Pinpoint the cell where the given text exists, returning its [x, y] midpoint coordinate. 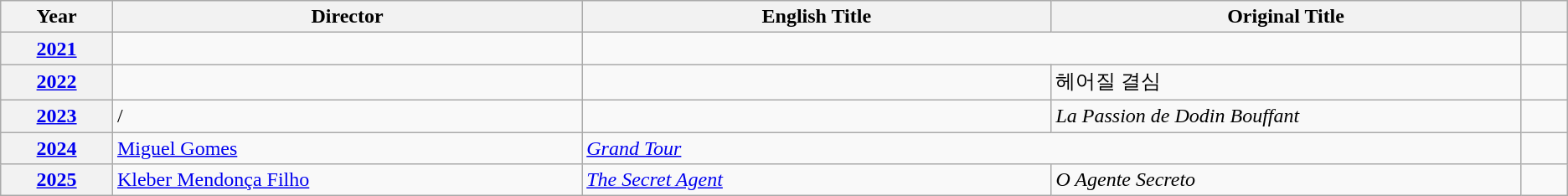
English Title [817, 17]
Miguel Gomes [347, 148]
Director [347, 17]
2024 [57, 148]
Grand Tour [1051, 148]
2023 [57, 116]
2021 [57, 49]
La Passion de Dodin Bouffant [1286, 116]
The Secret Agent [817, 180]
Year [57, 17]
2022 [57, 82]
/ [347, 116]
Original Title [1286, 17]
Kleber Mendonça Filho [347, 180]
헤어질 결심 [1286, 82]
O Agente Secreto [1286, 180]
2025 [57, 180]
